Determine the (X, Y) coordinate at the center of the cell enclosing the given text.  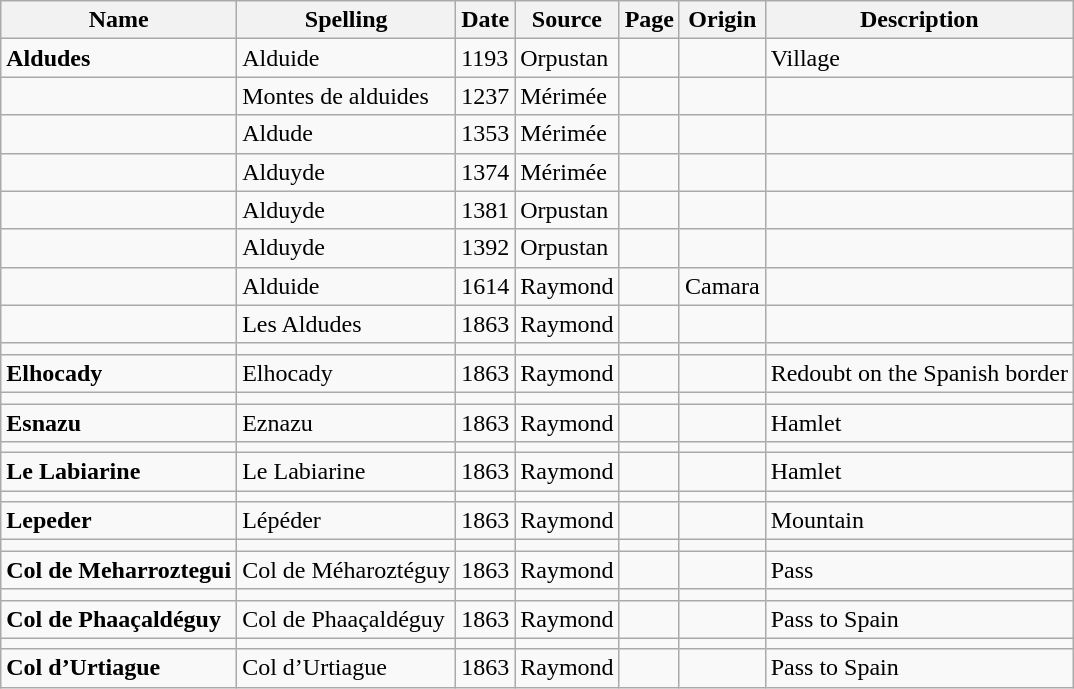
Spelling (346, 20)
1392 (486, 248)
Origin (722, 20)
Village (919, 58)
1374 (486, 172)
Col de Méharoztéguy (346, 570)
1193 (486, 58)
Esnazu (119, 423)
Name (119, 20)
Pass (919, 570)
1614 (486, 286)
Eznazu (346, 423)
Aldude (346, 134)
Page (649, 20)
Lepeder (119, 521)
Redoubt on the Spanish border (919, 373)
Aldudes (119, 58)
Date (486, 20)
Source (567, 20)
1381 (486, 210)
Lépéder (346, 521)
Col de Meharroztegui (119, 570)
Camara (722, 286)
Mountain (919, 521)
Montes de alduides (346, 96)
1353 (486, 134)
Les Aldudes (346, 324)
1237 (486, 96)
Description (919, 20)
